Detect which cell encompasses the target text, then output its (X, Y) center coordinate. 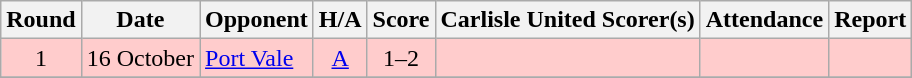
Score (401, 20)
Port Vale (257, 58)
1–2 (401, 58)
H/A (340, 20)
A (340, 58)
Opponent (257, 20)
Carlisle United Scorer(s) (568, 20)
Round (41, 20)
16 October (140, 58)
1 (41, 58)
Report (870, 20)
Date (140, 20)
Attendance (764, 20)
